Pinpoint the cell where the given text exists, returning its [x, y] midpoint coordinate. 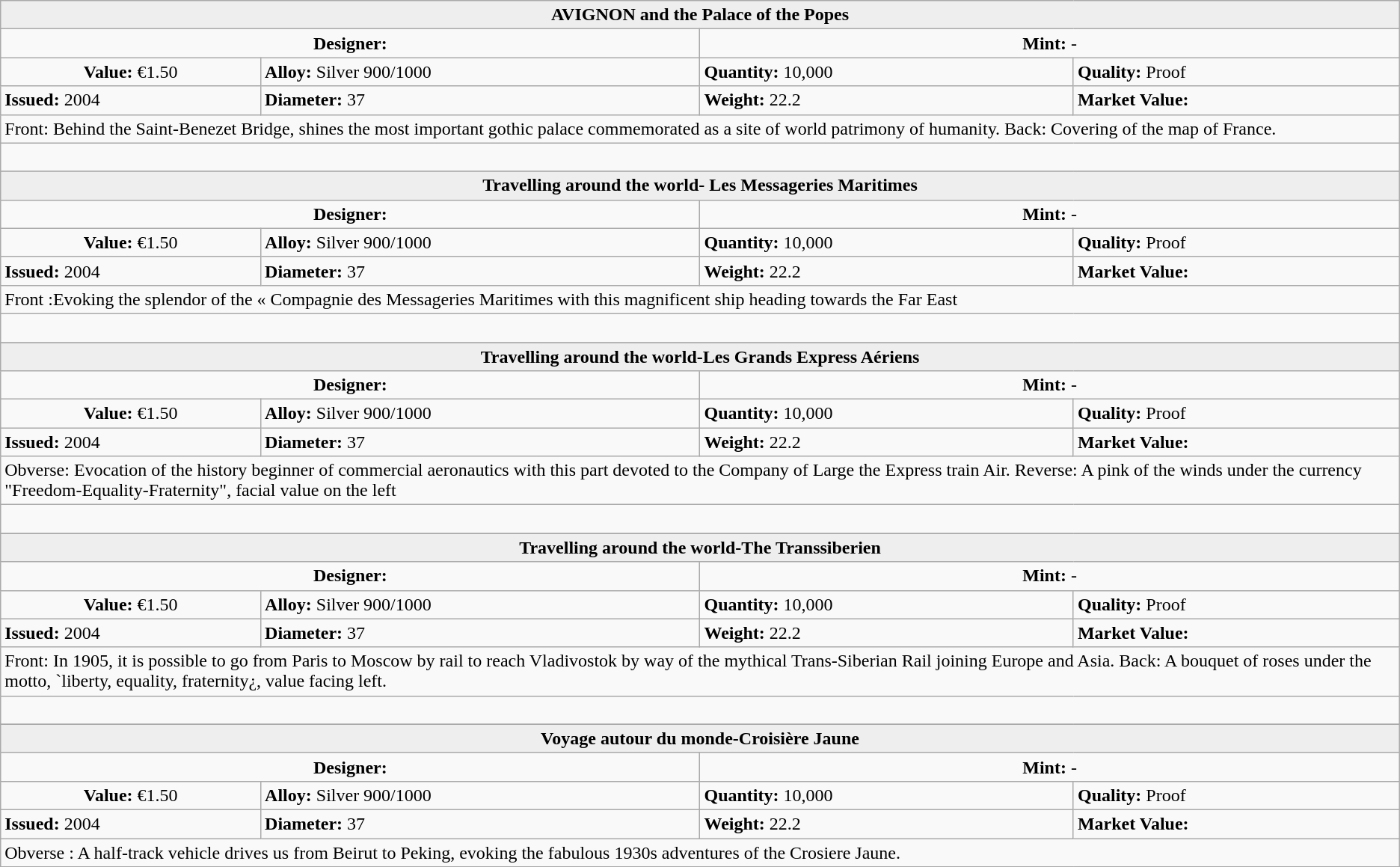
Front :Evoking the splendor of the « Compagnie des Messageries Maritimes with this magnificent ship heading towards the Far East [700, 299]
Travelling around the world-Les Grands Express Aériens [700, 357]
Obverse : A half-track vehicle drives us from Beirut to Peking, evoking the fabulous 1930s adventures of the Crosiere Jaune. [700, 852]
AVIGNON and the Palace of the Popes [700, 15]
Voyage autour du monde-Croisière Jaune [700, 738]
Travelling around the world-The Transsiberien [700, 548]
Travelling around the world- Les Messageries Maritimes [700, 186]
